Capture the cell that displays the provided text and extract its [x, y] central coordinate. 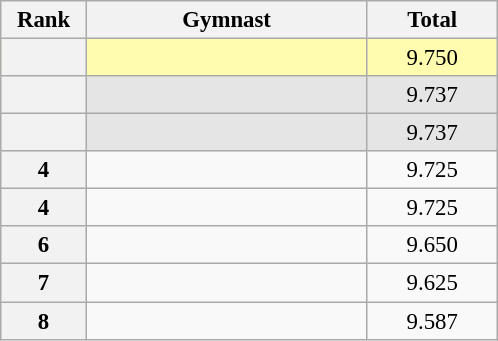
6 [44, 245]
Rank [44, 20]
Gymnast [226, 20]
Total [432, 20]
8 [44, 321]
9.750 [432, 58]
9.650 [432, 245]
9.587 [432, 321]
7 [44, 283]
9.625 [432, 283]
